Return the (x, y) coordinate for the center point of the cell that contains the specified text.  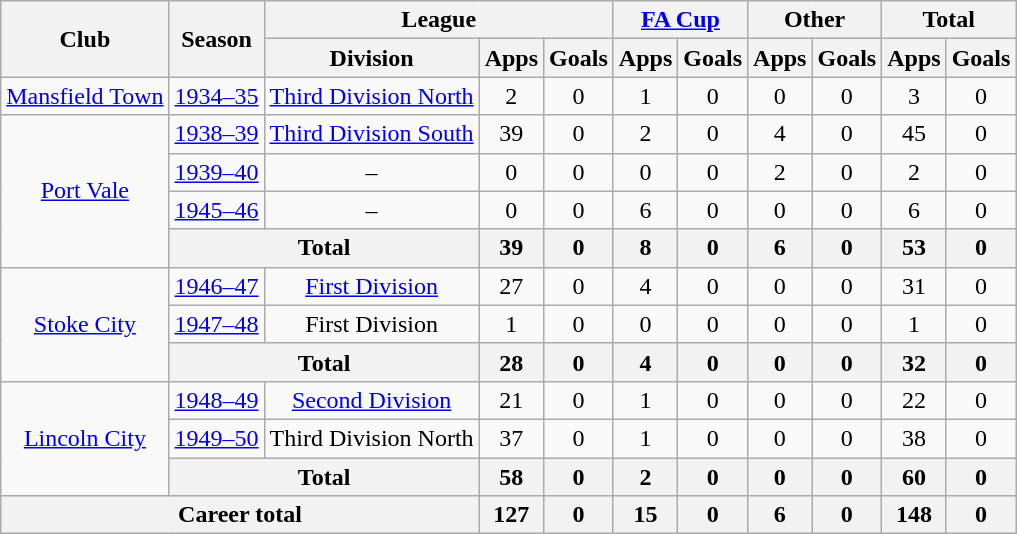
58 (511, 477)
37 (511, 438)
Mansfield Town (85, 96)
21 (511, 400)
31 (914, 286)
FA Cup (680, 20)
Career total (240, 515)
27 (511, 286)
Stoke City (85, 324)
127 (511, 515)
1939–40 (216, 172)
8 (645, 248)
28 (511, 362)
Lincoln City (85, 438)
League (438, 20)
Season (216, 39)
1934–35 (216, 96)
53 (914, 248)
1949–50 (216, 438)
Other (815, 20)
22 (914, 400)
Second Division (372, 400)
Third Division South (372, 134)
148 (914, 515)
1947–48 (216, 324)
1946–47 (216, 286)
Club (85, 39)
38 (914, 438)
60 (914, 477)
Port Vale (85, 191)
32 (914, 362)
1938–39 (216, 134)
3 (914, 96)
15 (645, 515)
45 (914, 134)
Division (372, 58)
1948–49 (216, 400)
1945–46 (216, 210)
